Pinpoint the cell where the given text exists, returning its (x, y) midpoint coordinate. 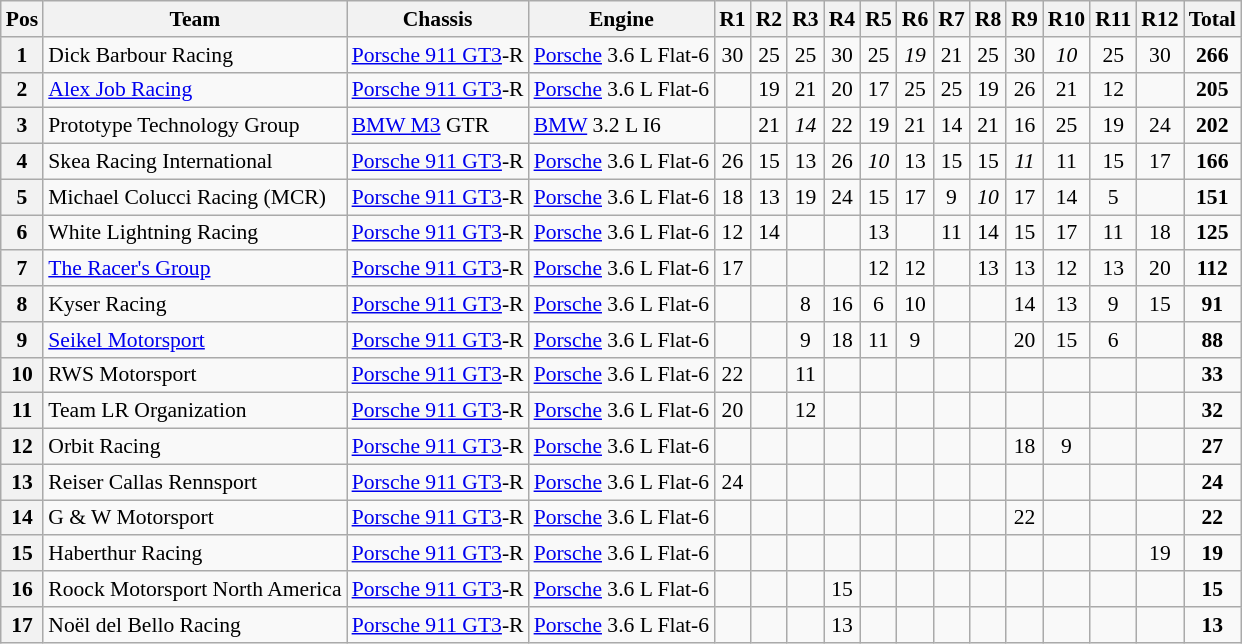
R6 (916, 19)
4 (22, 162)
BMW 3.2 L I6 (622, 126)
Team LR Organization (194, 411)
Alex Job Racing (194, 90)
Roock Motorsport North America (194, 589)
Michael Colucci Racing (MCR) (194, 197)
88 (1212, 340)
32 (1212, 411)
R7 (952, 19)
166 (1212, 162)
Orbit Racing (194, 447)
Dick Barbour Racing (194, 55)
202 (1212, 126)
Pos (22, 19)
R12 (1160, 19)
Engine (622, 19)
151 (1212, 197)
Noël del Bello Racing (194, 625)
R10 (1066, 19)
G & W Motorsport (194, 518)
266 (1212, 55)
7 (22, 269)
Kyser Racing (194, 304)
91 (1212, 304)
Team (194, 19)
Prototype Technology Group (194, 126)
BMW M3 GTR (438, 126)
Haberthur Racing (194, 554)
112 (1212, 269)
Seikel Motorsport (194, 340)
Reiser Callas Rennsport (194, 482)
Total (1212, 19)
3 (22, 126)
The Racer's Group (194, 269)
33 (1212, 375)
R9 (1024, 19)
R8 (988, 19)
R2 (770, 19)
1 (22, 55)
205 (1212, 90)
2 (22, 90)
R3 (806, 19)
27 (1212, 447)
125 (1212, 233)
R5 (878, 19)
R4 (842, 19)
Chassis (438, 19)
White Lightning Racing (194, 233)
RWS Motorsport (194, 375)
R11 (1113, 19)
R1 (732, 19)
Skea Racing International (194, 162)
